Return [X, Y] of the center of cell containing provided text 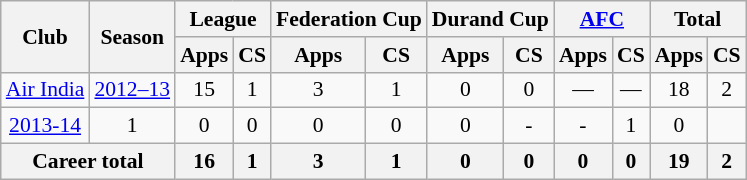
Season [132, 36]
15 [204, 90]
2012–13 [132, 90]
Durand Cup [490, 19]
Total [698, 19]
16 [204, 162]
Air India [46, 90]
AFC [602, 19]
19 [679, 162]
18 [679, 90]
2013-14 [46, 126]
Club [46, 36]
Federation Cup [349, 19]
Career total [88, 162]
League [223, 19]
